Scan for the cell matching the given text and deliver its (x, y) coordinate at center. 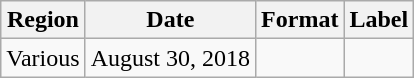
Date (170, 20)
Format (300, 20)
Region (43, 20)
August 30, 2018 (170, 58)
Label (379, 20)
Various (43, 58)
